Return [x, y] of the center of cell containing provided text 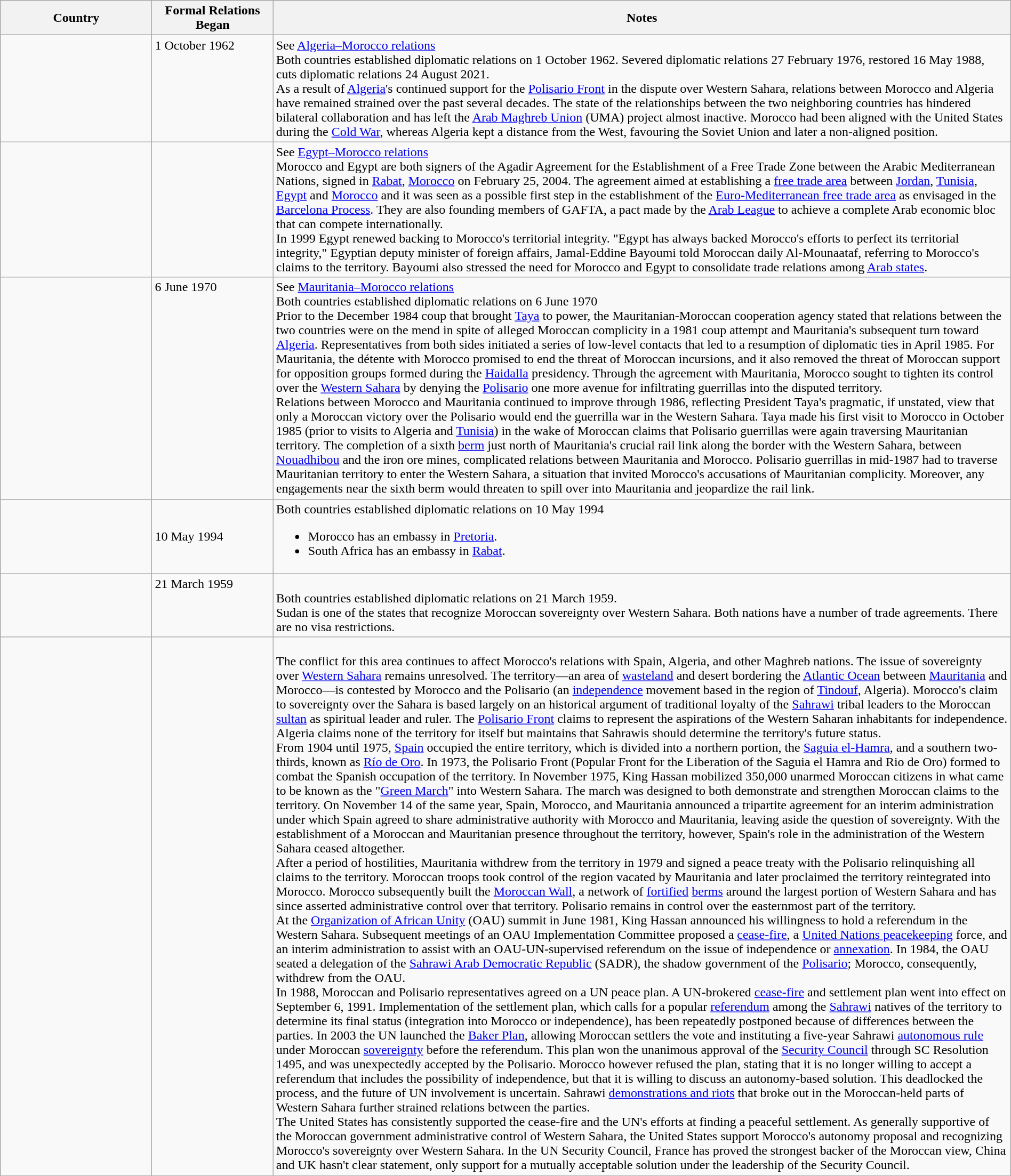
Formal Relations Began [212, 18]
Notes [642, 18]
21 March 1959 [212, 606]
10 May 1994 [212, 536]
6 June 1970 [212, 388]
1 October 1962 [212, 88]
Country [76, 18]
Both countries established diplomatic relations on 10 May 1994Morocco has an embassy in Pretoria.South Africa has an embassy in Rabat. [642, 536]
